Search for the cell housing the specified text and yield its (X, Y) center coordinate. 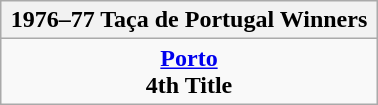
Porto4th Title (189, 72)
1976–77 Taça de Portugal Winners (189, 20)
